Capture the cell that displays the provided text and extract its (X, Y) central coordinate. 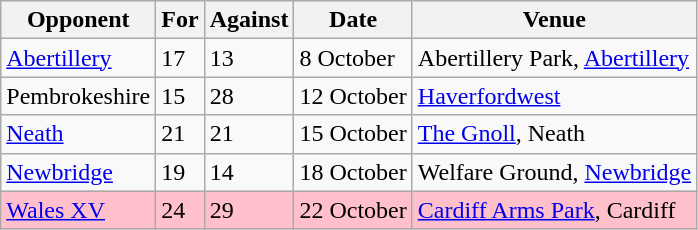
17 (180, 58)
Haverfordwest (554, 96)
For (180, 20)
18 October (353, 172)
Abertillery (78, 58)
Neath (78, 134)
Abertillery Park, Abertillery (554, 58)
19 (180, 172)
Welfare Ground, Newbridge (554, 172)
29 (249, 210)
Date (353, 20)
The Gnoll, Neath (554, 134)
15 October (353, 134)
Wales XV (78, 210)
Opponent (78, 20)
Venue (554, 20)
15 (180, 96)
12 October (353, 96)
13 (249, 58)
14 (249, 172)
8 October (353, 58)
Newbridge (78, 172)
28 (249, 96)
Cardiff Arms Park, Cardiff (554, 210)
22 October (353, 210)
Pembrokeshire (78, 96)
Against (249, 20)
24 (180, 210)
